For the text-containing cell, return its midpoint in [x, y] coordinate format. 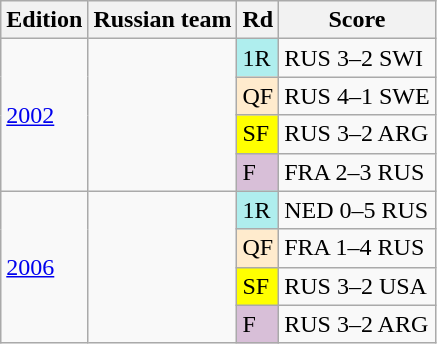
Russian team [162, 20]
Edition [44, 20]
FRA 2–3 RUS [357, 172]
Score [357, 20]
RUS 3–2 USA [357, 286]
RUS 4–1 SWE [357, 96]
2002 [44, 115]
FRA 1–4 RUS [357, 248]
2006 [44, 267]
RUS 3–2 SWI [357, 58]
NED 0–5 RUS [357, 210]
Rd [258, 20]
